For the text-containing cell, return its midpoint in (x, y) coordinate format. 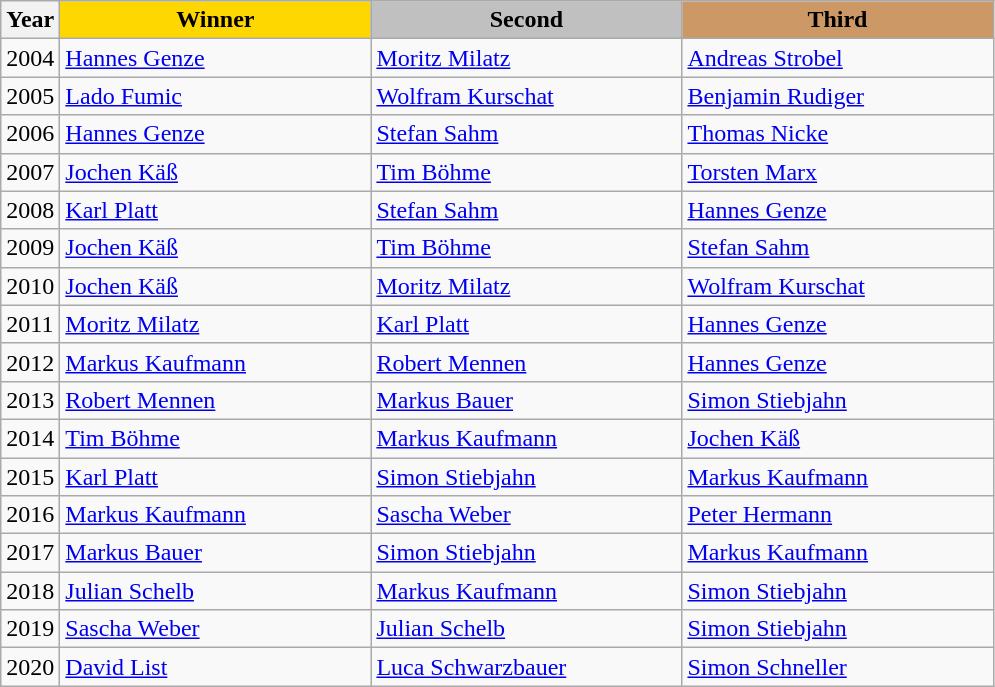
Benjamin Rudiger (838, 96)
Andreas Strobel (838, 58)
2009 (30, 248)
Thomas Nicke (838, 134)
Third (838, 20)
Torsten Marx (838, 172)
2017 (30, 553)
2004 (30, 58)
2008 (30, 210)
2020 (30, 667)
2013 (30, 400)
Winner (216, 20)
2016 (30, 515)
Second (526, 20)
2005 (30, 96)
2011 (30, 324)
Lado Fumic (216, 96)
2012 (30, 362)
2010 (30, 286)
2007 (30, 172)
2018 (30, 591)
Simon Schneller (838, 667)
2006 (30, 134)
2019 (30, 629)
2014 (30, 438)
2015 (30, 477)
David List (216, 667)
Year (30, 20)
Peter Hermann (838, 515)
Luca Schwarzbauer (526, 667)
